Locate the cell with the specified text and output its [X, Y] center coordinate. 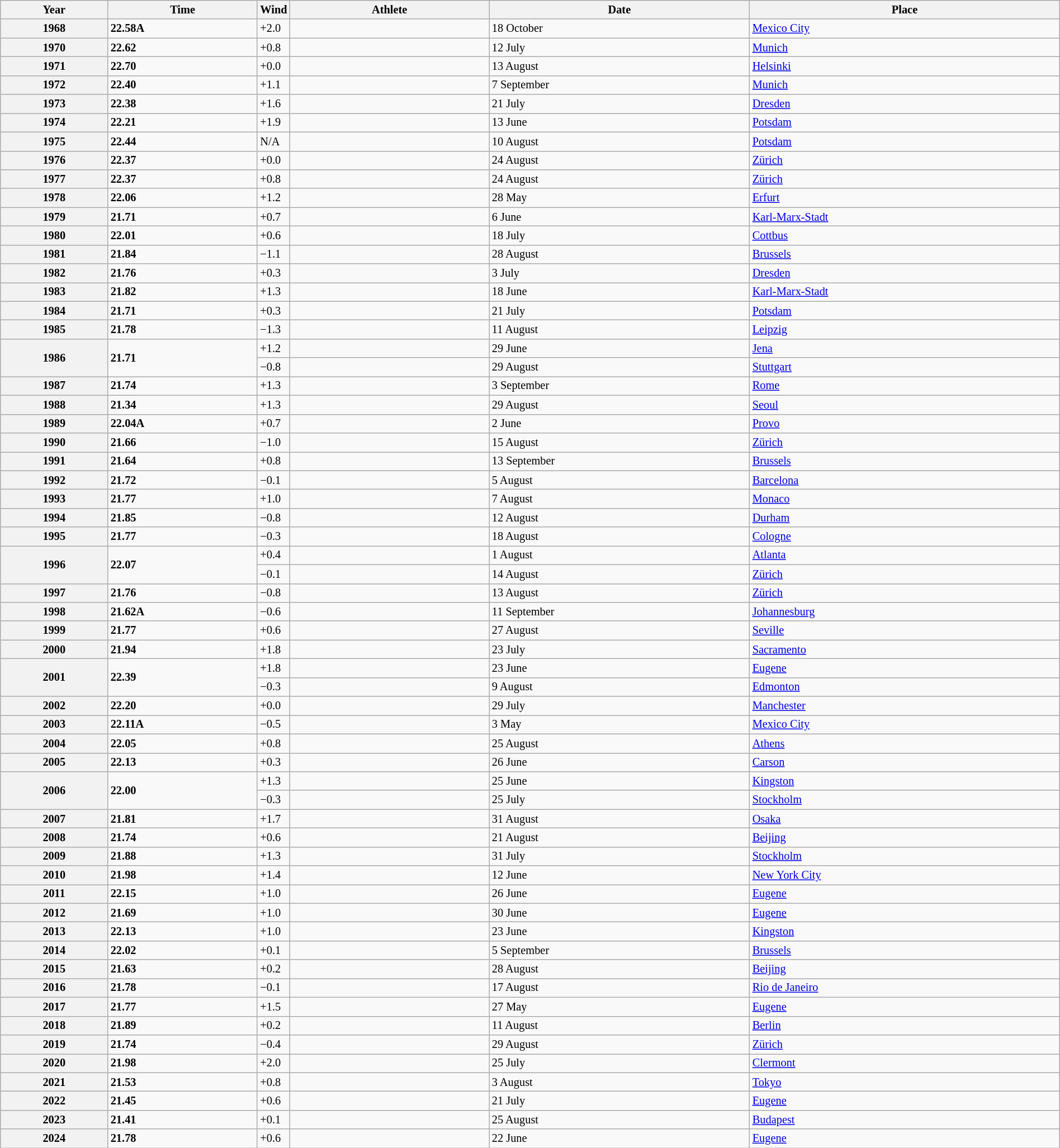
9 August [619, 687]
3 August [619, 1082]
22.21 [183, 122]
1985 [54, 329]
+1.9 [273, 122]
21.45 [183, 1100]
2012 [54, 913]
1993 [54, 499]
Cologne [905, 537]
2011 [54, 894]
Cottbus [905, 235]
Osaka [905, 819]
2005 [54, 762]
2022 [54, 1100]
1970 [54, 48]
1982 [54, 273]
Monaco [905, 499]
1971 [54, 66]
Seoul [905, 405]
−1.0 [273, 442]
27 May [619, 1007]
2024 [54, 1138]
+1.5 [273, 1007]
29 June [619, 348]
1988 [54, 405]
Stuttgart [905, 367]
27 August [619, 630]
18 June [619, 292]
22.07 [183, 564]
21.89 [183, 1026]
2023 [54, 1119]
−0.4 [273, 1044]
Helsinki [905, 66]
21.63 [183, 969]
2001 [54, 677]
Erfurt [905, 198]
+1.6 [273, 104]
1987 [54, 386]
−1.1 [273, 254]
N/A [273, 141]
22.04A [183, 424]
Carson [905, 762]
21.66 [183, 442]
18 October [619, 29]
+1.4 [273, 875]
1996 [54, 564]
Rio de Janeiro [905, 988]
3 May [619, 724]
2013 [54, 932]
2002 [54, 706]
+0.4 [273, 555]
Manchester [905, 706]
6 June [619, 217]
Athens [905, 743]
21.85 [183, 518]
2020 [54, 1063]
Seville [905, 630]
2 June [619, 424]
22.06 [183, 198]
New York City [905, 875]
Barcelona [905, 480]
1992 [54, 480]
+1.7 [273, 819]
21.53 [183, 1082]
1986 [54, 358]
−1.3 [273, 329]
7 September [619, 85]
1984 [54, 311]
17 August [619, 988]
22.44 [183, 141]
1972 [54, 85]
Wind [273, 10]
22.40 [183, 85]
12 August [619, 518]
2009 [54, 856]
2008 [54, 837]
Rome [905, 386]
31 July [619, 856]
1975 [54, 141]
21.72 [183, 480]
22.02 [183, 950]
22.20 [183, 706]
Sacramento [905, 649]
1978 [54, 198]
Atlanta [905, 555]
12 July [619, 48]
23 July [619, 649]
1981 [54, 254]
2018 [54, 1026]
2019 [54, 1044]
1974 [54, 122]
5 September [619, 950]
Provo [905, 424]
1991 [54, 461]
21.94 [183, 649]
22.39 [183, 677]
1983 [54, 292]
22.70 [183, 66]
21.69 [183, 913]
3 July [619, 273]
22.62 [183, 48]
Budapest [905, 1119]
−0.5 [273, 724]
31 August [619, 819]
22 June [619, 1138]
1980 [54, 235]
1973 [54, 104]
21 August [619, 837]
22.38 [183, 104]
13 June [619, 122]
2010 [54, 875]
Edmonton [905, 687]
28 May [619, 198]
21.34 [183, 405]
2004 [54, 743]
1998 [54, 611]
7 August [619, 499]
22.00 [183, 790]
1997 [54, 593]
1968 [54, 29]
10 August [619, 141]
1989 [54, 424]
2006 [54, 790]
21.62A [183, 611]
12 June [619, 875]
21.81 [183, 819]
21.64 [183, 461]
Durham [905, 518]
22.15 [183, 894]
2016 [54, 988]
Berlin [905, 1026]
Year [54, 10]
5 August [619, 480]
2003 [54, 724]
Clermont [905, 1063]
2021 [54, 1082]
1 August [619, 555]
Johannesburg [905, 611]
1994 [54, 518]
22.05 [183, 743]
1995 [54, 537]
1979 [54, 217]
Athlete [389, 10]
1976 [54, 160]
1990 [54, 442]
11 September [619, 611]
1977 [54, 179]
3 September [619, 386]
29 July [619, 706]
18 August [619, 537]
2017 [54, 1007]
2000 [54, 649]
18 July [619, 235]
Place [905, 10]
−0.6 [273, 611]
2015 [54, 969]
2014 [54, 950]
Date [619, 10]
21.84 [183, 254]
22.11A [183, 724]
22.01 [183, 235]
Jena [905, 348]
15 August [619, 442]
+1.1 [273, 85]
30 June [619, 913]
2007 [54, 819]
Time [183, 10]
Leipzig [905, 329]
21.82 [183, 292]
Tokyo [905, 1082]
21.41 [183, 1119]
21.88 [183, 856]
14 August [619, 574]
1999 [54, 630]
22.58A [183, 29]
25 June [619, 781]
13 September [619, 461]
